From the cell containing the given text, extract its center point as (x, y) coordinate. 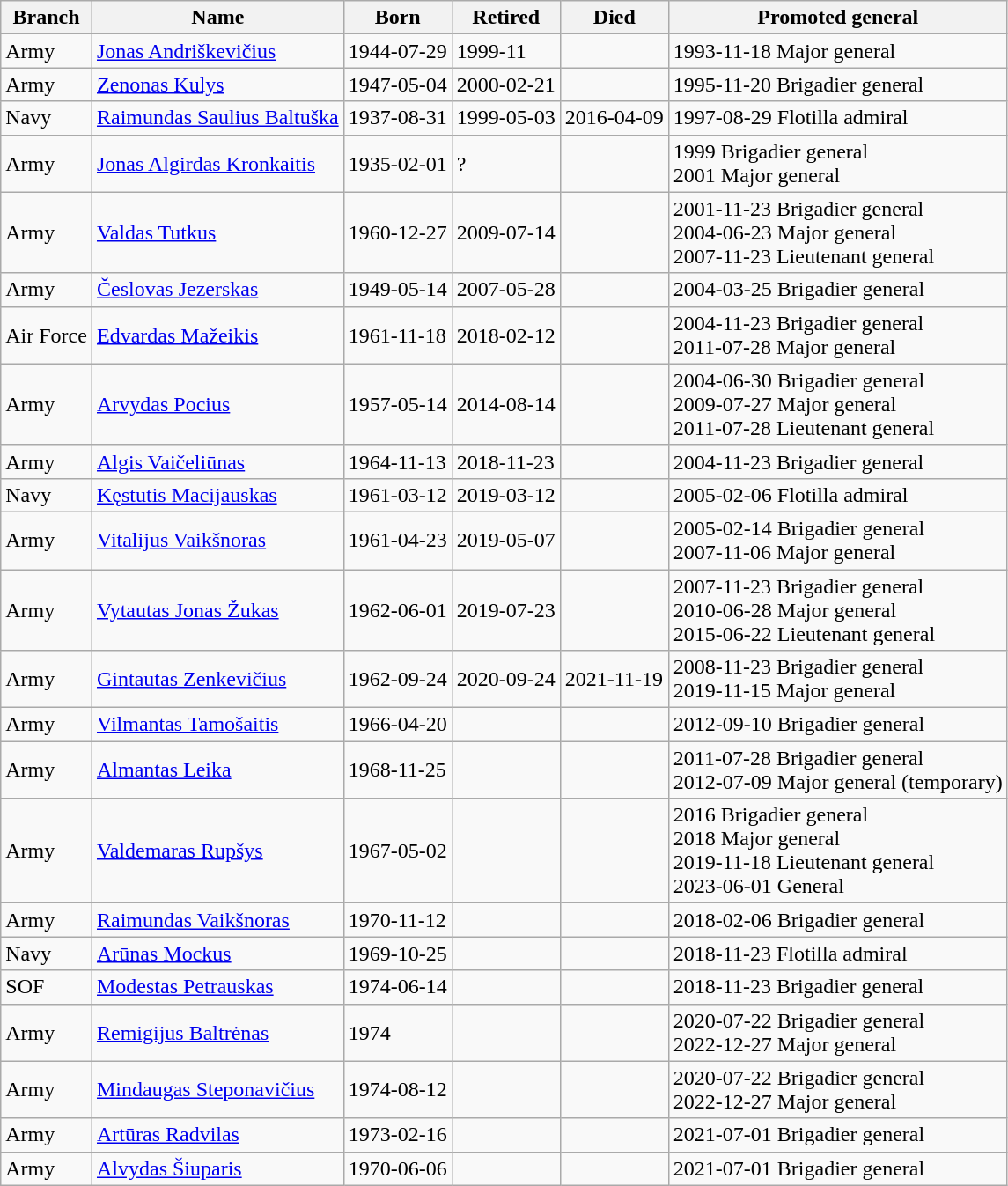
2018-11-23 Brigadier general (838, 987)
1935-02-01 (398, 164)
1960-12-27 (398, 232)
1964-11-13 (398, 461)
1999-05-03 (505, 118)
Gintautas Zenkevičius (217, 680)
2018-02-12 (505, 335)
Name (217, 18)
1973-02-16 (398, 1135)
Air Force (47, 335)
2004-06-30 Brigadier general 2009-07-27 Major general 2011-07-28 Lieutenant general (838, 404)
Vytautas Jonas Žukas (217, 609)
Retired (505, 18)
1944-07-29 (398, 51)
Arvydas Pocius (217, 404)
2004-03-25 Brigadier general (838, 290)
Algis Vaičeliūnas (217, 461)
2019-05-07 (505, 541)
2007-11-23 Brigadier general 2010-06-28 Major general 2015-06-22 Lieutenant general (838, 609)
2021-11-19 (614, 680)
1999 Brigadier general 2001 Major general (838, 164)
1961-03-12 (398, 495)
2018-11-23 Flotilla admiral (838, 954)
1970-06-06 (398, 1168)
Promoted general (838, 18)
2019-03-12 (505, 495)
2007-05-28 (505, 290)
1962-06-01 (398, 609)
2005-02-06 Flotilla admiral (838, 495)
2008-11-23 Brigadier general 2019-11-15 Major general (838, 680)
1966-04-20 (398, 725)
2019-07-23 (505, 609)
2009-07-14 (505, 232)
2020-09-24 (505, 680)
2000-02-21 (505, 85)
1947-05-04 (398, 85)
Almantas Leika (217, 770)
Vitalijus Vaikšnoras (217, 541)
Jonas Algirdas Kronkaitis (217, 164)
2004-11-23 Brigadier general 2011-07-28 Major general (838, 335)
Remigijus Baltrėnas (217, 1032)
Mindaugas Steponavičius (217, 1090)
Edvardas Mažeikis (217, 335)
1999-11 (505, 51)
1967-05-02 (398, 851)
2018-11-23 (505, 461)
2014-08-14 (505, 404)
Vilmantas Tamošaitis (217, 725)
Zenonas Kulys (217, 85)
Česlovas Jezerskas (217, 290)
1995-11-20 Brigadier general (838, 85)
2018-02-06 Brigadier general (838, 920)
1968-11-25 (398, 770)
Branch (47, 18)
Artūras Radvilas (217, 1135)
1997-08-29 Flotilla admiral (838, 118)
Kęstutis Macijauskas (217, 495)
Alvydas Šiuparis (217, 1168)
SOF (47, 987)
1937-08-31 (398, 118)
Born (398, 18)
Jonas Andriškevičius (217, 51)
1974-06-14 (398, 987)
1949-05-14 (398, 290)
1974-08-12 (398, 1090)
Raimundas Saulius Baltuška (217, 118)
Valdas Tutkus (217, 232)
1957-05-14 (398, 404)
2016 Brigadier general 2018 Major general 2019-11-18 Lieutenant general 2023-06-01 General (838, 851)
1993-11-18 Major general (838, 51)
1961-04-23 (398, 541)
1962-09-24 (398, 680)
Arūnas Mockus (217, 954)
Modestas Petrauskas (217, 987)
2012-09-10 Brigadier general (838, 725)
1961-11-18 (398, 335)
2001-11-23 Brigadier general 2004-06-23 Major general 2007-11-23 Lieutenant general (838, 232)
Died (614, 18)
Raimundas Vaikšnoras (217, 920)
Valdemaras Rupšys (217, 851)
1969-10-25 (398, 954)
1970-11-12 (398, 920)
2016-04-09 (614, 118)
2004-11-23 Brigadier general (838, 461)
? (505, 164)
2005-02-14 Brigadier general 2007-11-06 Major general (838, 541)
2011-07-28 Brigadier general 2012-07-09 Major general (temporary) (838, 770)
1974 (398, 1032)
